Extract the (x, y) coordinate from the center of the cell holding the provided text.  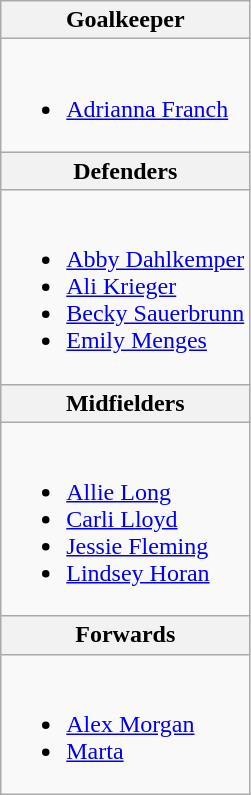
Forwards (126, 635)
Goalkeeper (126, 20)
Alex Morgan Marta (126, 724)
Allie Long Carli Lloyd Jessie Fleming Lindsey Horan (126, 519)
Midfielders (126, 403)
Abby Dahlkemper Ali Krieger Becky Sauerbrunn Emily Menges (126, 287)
Adrianna Franch (126, 96)
Defenders (126, 171)
